Identify which cell holds the provided text, then report its [x, y] central coordinate. 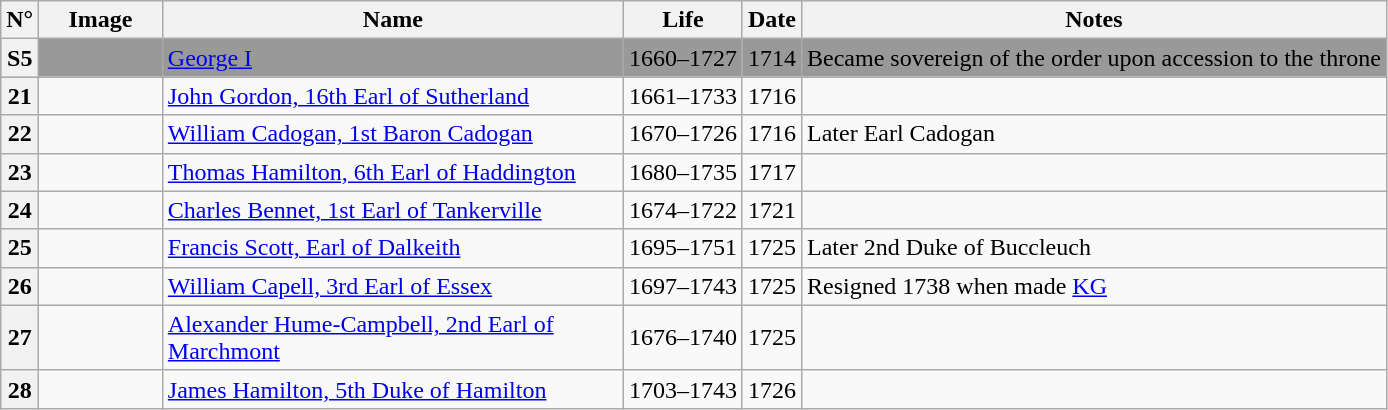
1726 [772, 389]
Notes [1094, 20]
Name [392, 20]
1660–1727 [682, 58]
Francis Scott, Earl of Dalkeith [392, 248]
John Gordon, 16th Earl of Sutherland [392, 96]
26 [20, 286]
1697–1743 [682, 286]
23 [20, 172]
William Cadogan, 1st Baron Cadogan [392, 134]
1676–1740 [682, 338]
Later 2nd Duke of Buccleuch [1094, 248]
1674–1722 [682, 210]
1703–1743 [682, 389]
27 [20, 338]
1721 [772, 210]
William Capell, 3rd Earl of Essex [392, 286]
1714 [772, 58]
28 [20, 389]
N° [20, 20]
Resigned 1738 when made KG [1094, 286]
1680–1735 [682, 172]
Life [682, 20]
Image [101, 20]
1717 [772, 172]
24 [20, 210]
25 [20, 248]
James Hamilton, 5th Duke of Hamilton [392, 389]
S5 [20, 58]
1695–1751 [682, 248]
Charles Bennet, 1st Earl of Tankerville [392, 210]
Date [772, 20]
22 [20, 134]
21 [20, 96]
Thomas Hamilton, 6th Earl of Haddington [392, 172]
1661–1733 [682, 96]
Alexander Hume-Campbell, 2nd Earl of Marchmont [392, 338]
Became sovereign of the order upon accession to the throne [1094, 58]
Later Earl Cadogan [1094, 134]
George I [392, 58]
1670–1726 [682, 134]
